Return [x, y] of the center of cell containing provided text 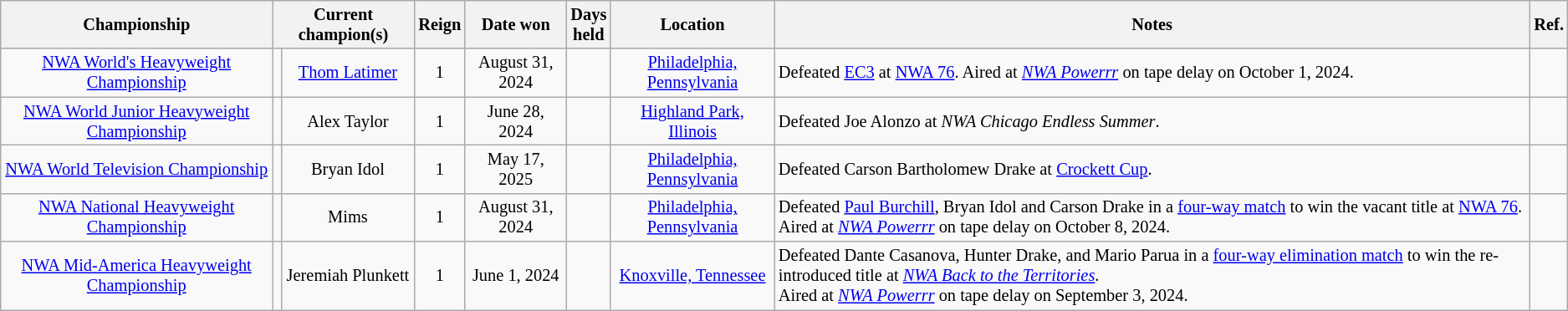
Current champion(s) [344, 24]
Defeated Joe Alonzo at NWA Chicago Endless Summer. [1152, 121]
June 28, 2024 [515, 121]
Championship [137, 24]
Knoxville, Tennessee [692, 276]
NWA Mid-America Heavyweight Championship [137, 276]
May 17, 2025 [515, 169]
Alex Taylor [348, 121]
Reign [440, 24]
June 1, 2024 [515, 276]
Notes [1152, 24]
Thom Latimer [348, 73]
NWA World Television Championship [137, 169]
Bryan Idol [348, 169]
NWA World Junior Heavyweight Championship [137, 121]
Ref. [1549, 24]
Defeated EC3 at NWA 76. Aired at NWA Powerrr on tape delay on October 1, 2024. [1152, 73]
NWA World's Heavyweight Championship [137, 73]
Daysheld [589, 24]
Highland Park, Illinois [692, 121]
Location [692, 24]
Defeated Carson Bartholomew Drake at Crockett Cup. [1152, 169]
NWA National Heavyweight Championship [137, 217]
Date won [515, 24]
Jeremiah Plunkett [348, 276]
Mims [348, 217]
